Extract the (x, y) coordinate from the center of the cell holding the provided text.  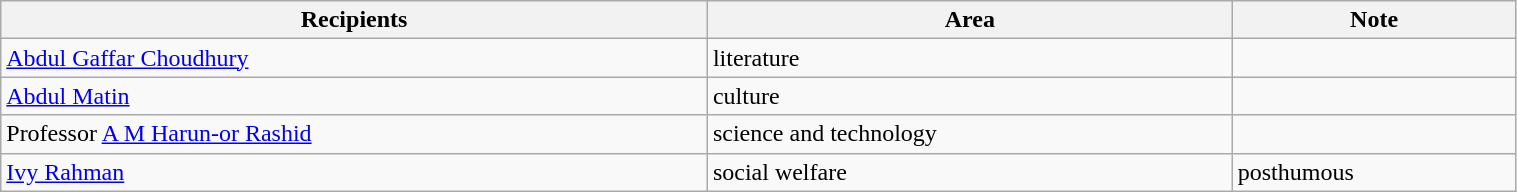
Recipients (354, 20)
literature (970, 58)
Ivy Rahman (354, 172)
science and technology (970, 134)
Abdul Matin (354, 96)
posthumous (1374, 172)
culture (970, 96)
Note (1374, 20)
Professor A M Harun-or Rashid (354, 134)
Area (970, 20)
Abdul Gaffar Choudhury (354, 58)
social welfare (970, 172)
